Pinpoint the cell where the given text exists, returning its [X, Y] midpoint coordinate. 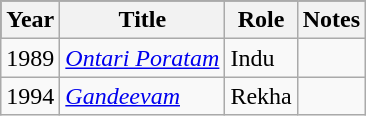
Rekha [261, 96]
1989 [30, 58]
Indu [261, 58]
Notes [331, 20]
Year [30, 20]
Role [261, 20]
1994 [30, 96]
Title [142, 20]
Gandeevam [142, 96]
Ontari Poratam [142, 58]
